Find where the given text appears and provide that cell's center as (X, Y) coordinate. 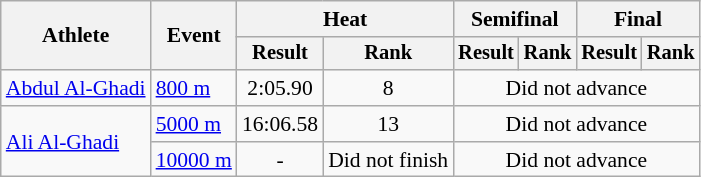
Abdul Al-Ghadi (76, 88)
Semifinal (514, 19)
Event (194, 36)
Heat (345, 19)
Ali Al-Ghadi (76, 142)
16:06.58 (280, 124)
8 (388, 88)
13 (388, 124)
800 m (194, 88)
5000 m (194, 124)
Athlete (76, 36)
Final (638, 19)
2:05.90 (280, 88)
